Find where the given text appears and provide that cell's center as [x, y] coordinate. 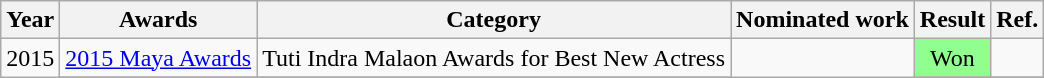
2015 [30, 58]
Category [494, 20]
Tuti Indra Malaon Awards for Best New Actress [494, 58]
Won [952, 58]
Nominated work [823, 20]
Awards [158, 20]
Year [30, 20]
Result [952, 20]
Ref. [1018, 20]
2015 Maya Awards [158, 58]
